Return [x, y] of the center of cell containing provided text 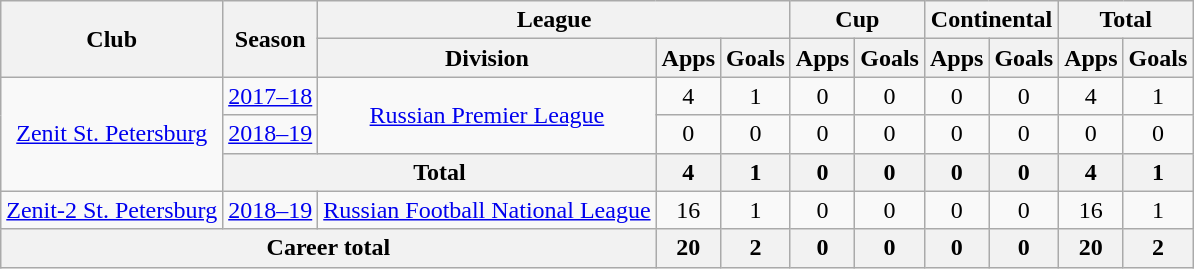
Season [270, 39]
Continental [991, 20]
Career total [328, 248]
Zenit St. Petersburg [112, 134]
Russian Football National League [487, 210]
2017–18 [270, 96]
Cup [857, 20]
Club [112, 39]
Division [487, 58]
Russian Premier League [487, 115]
Zenit-2 St. Petersburg [112, 210]
League [554, 20]
